For the text-containing cell, return its midpoint in (x, y) coordinate format. 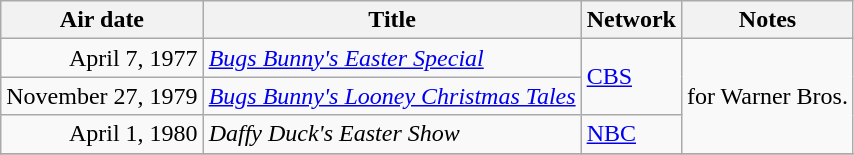
Bugs Bunny's Easter Special (392, 58)
for Warner Bros. (767, 96)
Daffy Duck's Easter Show (392, 134)
Bugs Bunny's Looney Christmas Tales (392, 96)
CBS (631, 77)
NBC (631, 134)
Air date (102, 20)
Notes (767, 20)
November 27, 1979 (102, 96)
Network (631, 20)
April 1, 1980 (102, 134)
April 7, 1977 (102, 58)
Title (392, 20)
